Search for the cell housing the specified text and yield its (X, Y) center coordinate. 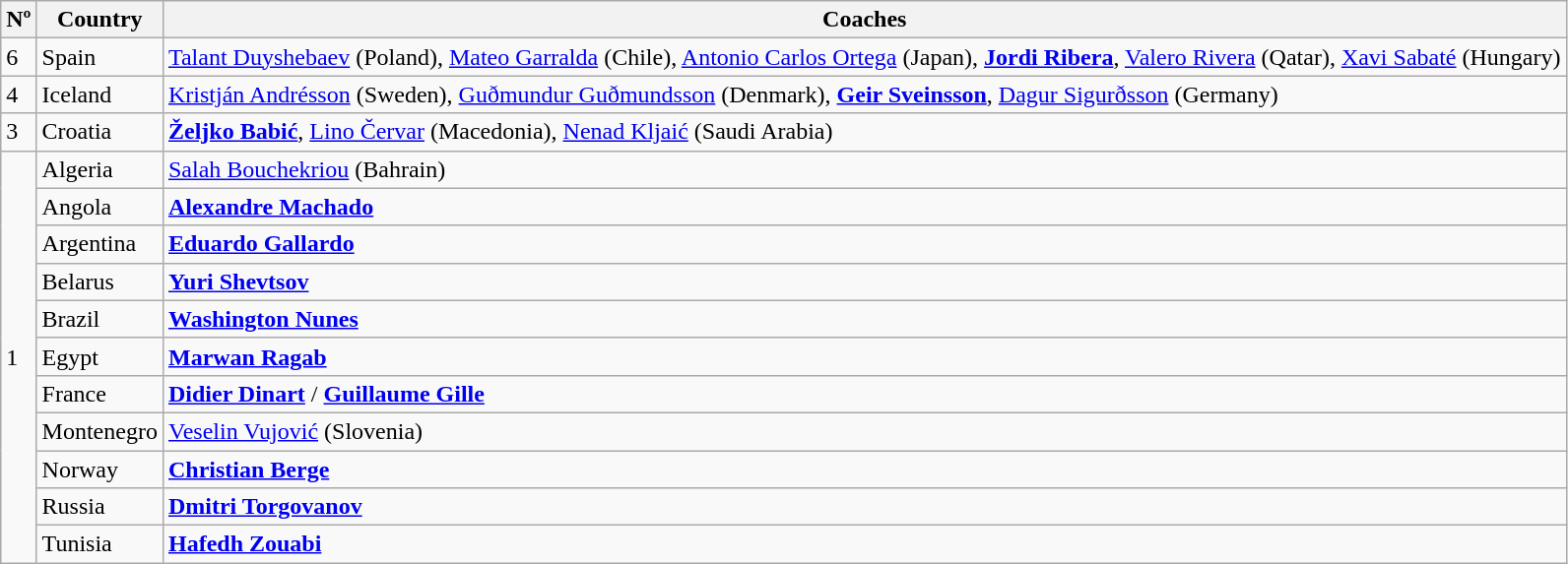
Montenegro (99, 431)
Belarus (99, 282)
Dmitri Torgovanov (865, 507)
Croatia (99, 132)
3 (19, 132)
Russia (99, 507)
Argentina (99, 244)
Alexandre Machado (865, 207)
Kristján Andrésson (Sweden), Guðmundur Guðmundsson (Denmark), Geir Sveinsson, Dagur Sigurðsson (Germany) (865, 94)
Yuri Shevtsov (865, 282)
Salah Bouchekriou (Bahrain) (865, 169)
Željko Babić, Lino Červar (Macedonia), Nenad Kljaić (Saudi Arabia) (865, 132)
France (99, 394)
Marwan Ragab (865, 356)
Coaches (865, 20)
4 (19, 94)
Iceland (99, 94)
6 (19, 57)
Norway (99, 470)
Talant Duyshebaev (Poland), Mateo Garralda (Chile), Antonio Carlos Ortega (Japan), Jordi Ribera, Valero Rivera (Qatar), Xavi Sabaté (Hungary) (865, 57)
Tunisia (99, 544)
Nº (19, 20)
Spain (99, 57)
Country (99, 20)
Hafedh Zouabi (865, 544)
Eduardo Gallardo (865, 244)
1 (19, 356)
Egypt (99, 356)
Angola (99, 207)
Washington Nunes (865, 319)
Veselin Vujović (Slovenia) (865, 431)
Algeria (99, 169)
Christian Berge (865, 470)
Didier Dinart / Guillaume Gille (865, 394)
Brazil (99, 319)
